From the cell containing the given text, extract its center point as (x, y) coordinate. 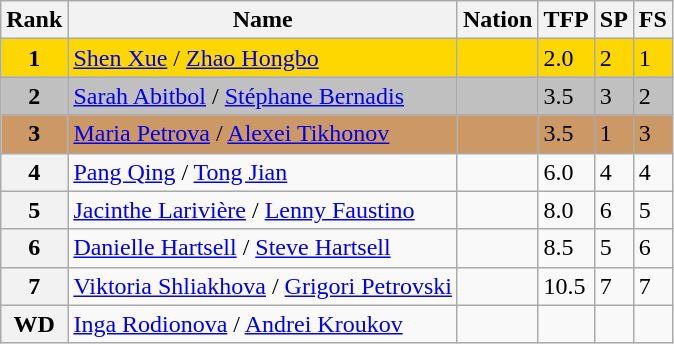
Viktoria Shliakhova / Grigori Petrovski (263, 286)
8.5 (566, 248)
WD (34, 324)
Sarah Abitbol / Stéphane Bernadis (263, 96)
10.5 (566, 286)
2.0 (566, 58)
Maria Petrova / Alexei Tikhonov (263, 134)
Shen Xue / Zhao Hongbo (263, 58)
Nation (497, 20)
8.0 (566, 210)
FS (652, 20)
Inga Rodionova / Andrei Kroukov (263, 324)
SP (614, 20)
Rank (34, 20)
TFP (566, 20)
6.0 (566, 172)
Pang Qing / Tong Jian (263, 172)
Jacinthe Larivière / Lenny Faustino (263, 210)
Name (263, 20)
Danielle Hartsell / Steve Hartsell (263, 248)
